Capture the cell that displays the provided text and extract its [X, Y] central coordinate. 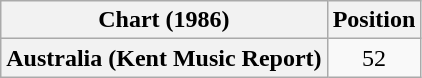
Australia (Kent Music Report) [164, 58]
52 [374, 58]
Chart (1986) [164, 20]
Position [374, 20]
